Scan for the cell matching the given text and deliver its [X, Y] coordinate at center. 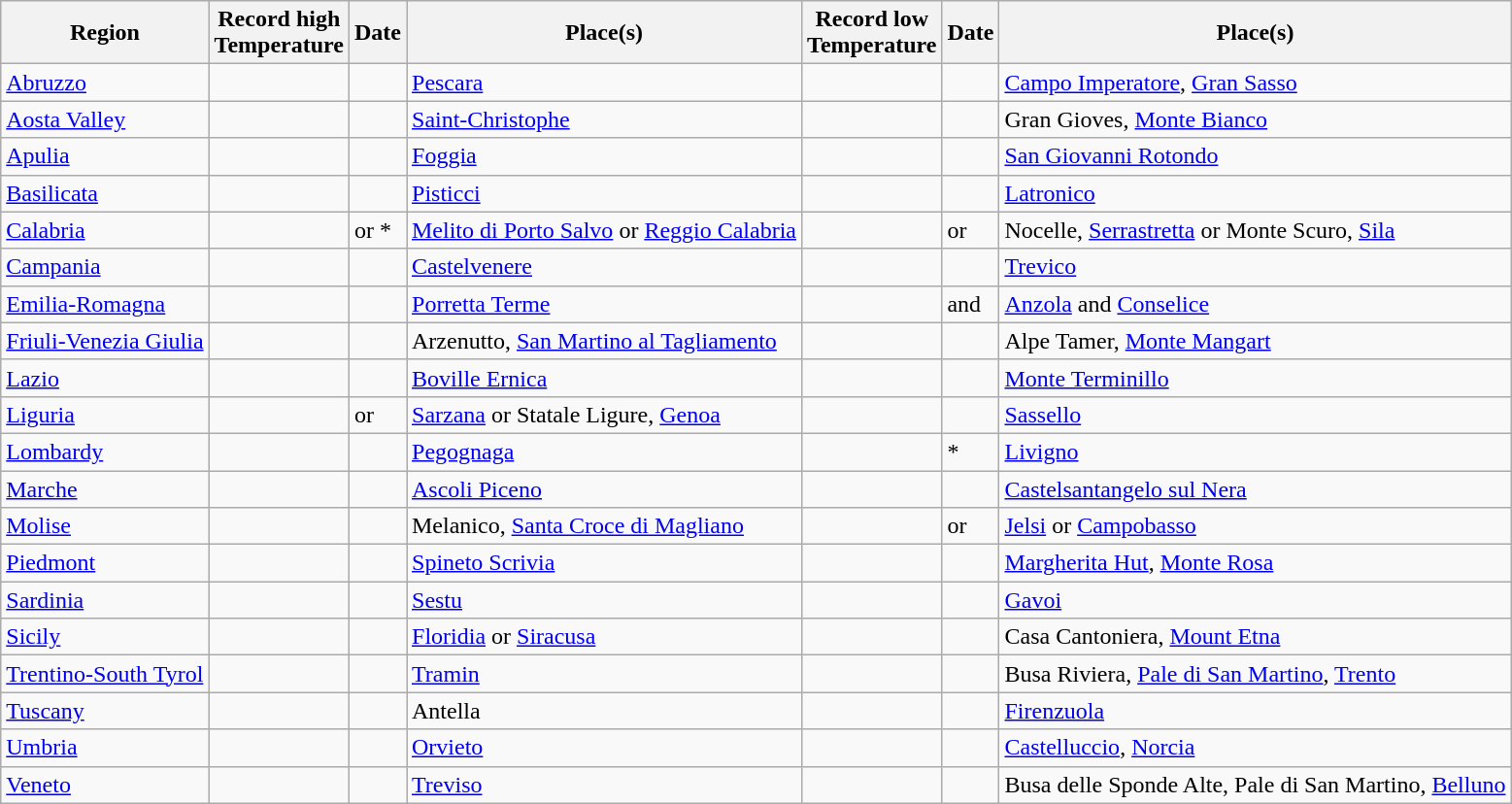
Antella [604, 711]
Floridia or Siracusa [604, 637]
Firenzuola [1255, 711]
Molise [105, 526]
Sassello [1255, 415]
Sardinia [105, 600]
Tuscany [105, 711]
Umbria [105, 748]
Treviso [604, 785]
Melito di Porto Salvo or Reggio Calabria [604, 230]
Veneto [105, 785]
Marche [105, 488]
San Giovanni Rotondo [1255, 156]
Liguria [105, 415]
Record low Temperature [872, 33]
Sicily [105, 637]
Piedmont [105, 563]
Lombardy [105, 452]
* [971, 452]
Lazio [105, 378]
Orvieto [604, 748]
and [971, 304]
Boville Ernica [604, 378]
Alpe Tamer, Monte Mangart [1255, 341]
Sestu [604, 600]
Region [105, 33]
Melanico, Santa Croce di Magliano [604, 526]
Busa delle Sponde Alte, Pale di San Martino, Belluno [1255, 785]
Gavoi [1255, 600]
Pisticci [604, 193]
Anzola and Conselice [1255, 304]
Calabria [105, 230]
Pescara [604, 83]
Trevico [1255, 267]
Livigno [1255, 452]
Saint-Christophe [604, 119]
Friuli-Venezia Giulia [105, 341]
Casa Cantoniera, Mount Etna [1255, 637]
Jelsi or Campobasso [1255, 526]
Emilia-Romagna [105, 304]
Nocelle, Serrastretta or Monte Scuro, Sila [1255, 230]
Castelvenere [604, 267]
Monte Terminillo [1255, 378]
Aosta Valley [105, 119]
Foggia [604, 156]
Sarzana or Statale Ligure, Genoa [604, 415]
Castelluccio, Norcia [1255, 748]
Arzenutto, San Martino al Tagliamento [604, 341]
Castelsantangelo sul Nera [1255, 488]
Ascoli Piceno [604, 488]
Campania [105, 267]
Spineto Scrivia [604, 563]
Basilicata [105, 193]
Busa Riviera, Pale di San Martino, Trento [1255, 674]
Trentino-South Tyrol [105, 674]
Margherita Hut, Monte Rosa [1255, 563]
Gran Gioves, Monte Bianco [1255, 119]
Record high Temperature [279, 33]
Tramin [604, 674]
Latronico [1255, 193]
Apulia [105, 156]
Campo Imperatore, Gran Sasso [1255, 83]
or * [377, 230]
Abruzzo [105, 83]
Pegognaga [604, 452]
Porretta Terme [604, 304]
